Identify which cell holds the provided text, then report its [X, Y] central coordinate. 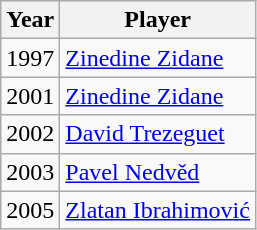
Pavel Nedvěd [158, 172]
2003 [30, 172]
David Trezeguet [158, 134]
Player [158, 20]
2001 [30, 96]
2005 [30, 210]
2002 [30, 134]
Year [30, 20]
1997 [30, 58]
Zlatan Ibrahimović [158, 210]
